Determine the (x, y) coordinate at the center of the cell enclosing the given text.  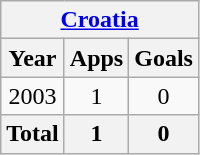
2003 (33, 96)
Croatia (100, 20)
Total (33, 134)
Year (33, 58)
Apps (96, 58)
Goals (164, 58)
